Output the [X, Y] coordinate of the center of the cell containing the given text.  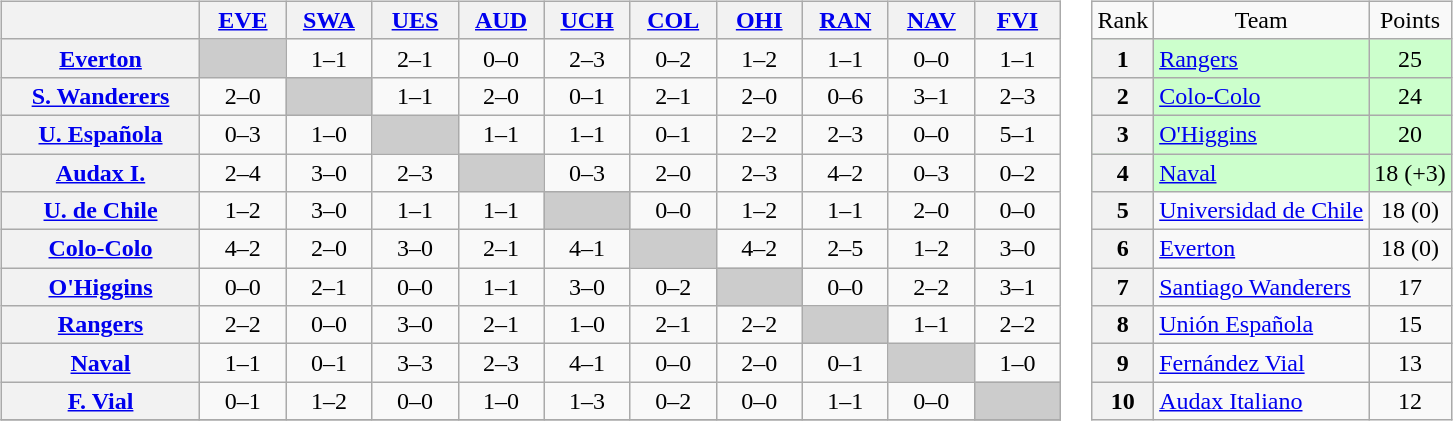
U. de Chile [100, 211]
Unión Española [1262, 325]
1–3 [587, 401]
SWA [329, 20]
20 [1410, 134]
Audax Italiano [1262, 401]
Team [1262, 20]
1 [1123, 58]
Universidad de Chile [1262, 211]
OHI [759, 20]
S. Wanderers [100, 96]
Points [1410, 20]
Santiago Wanderers [1262, 287]
AUD [501, 20]
25 [1410, 58]
Fernández Vial [1262, 363]
RAN [845, 20]
2–4 [243, 173]
2–5 [845, 249]
13 [1410, 363]
9 [1123, 363]
8 [1123, 325]
3–3 [415, 363]
Audax I. [100, 173]
FVI [1017, 20]
UCH [587, 20]
NAV [931, 20]
UES [415, 20]
COL [673, 20]
3 [1123, 134]
7 [1123, 287]
10 [1123, 401]
24 [1410, 96]
5–1 [1017, 134]
Rank [1123, 20]
15 [1410, 325]
0–6 [845, 96]
18 (+3) [1410, 173]
4 [1123, 173]
17 [1410, 287]
12 [1410, 401]
U. Española [100, 134]
F. Vial [100, 401]
6 [1123, 249]
2 [1123, 96]
5 [1123, 211]
EVE [243, 20]
